Capture the cell that displays the provided text and extract its (x, y) central coordinate. 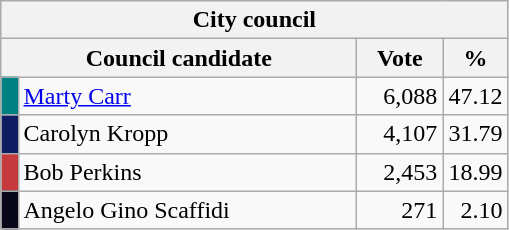
47.12 (476, 96)
2.10 (476, 210)
31.79 (476, 134)
Angelo Gino Scaffidi (188, 210)
18.99 (476, 172)
2,453 (400, 172)
% (476, 58)
Vote (400, 58)
Marty Carr (188, 96)
Carolyn Kropp (188, 134)
4,107 (400, 134)
Bob Perkins (188, 172)
City council (254, 20)
271 (400, 210)
6,088 (400, 96)
Council candidate (179, 58)
